Return [X, Y] of the center of cell containing provided text 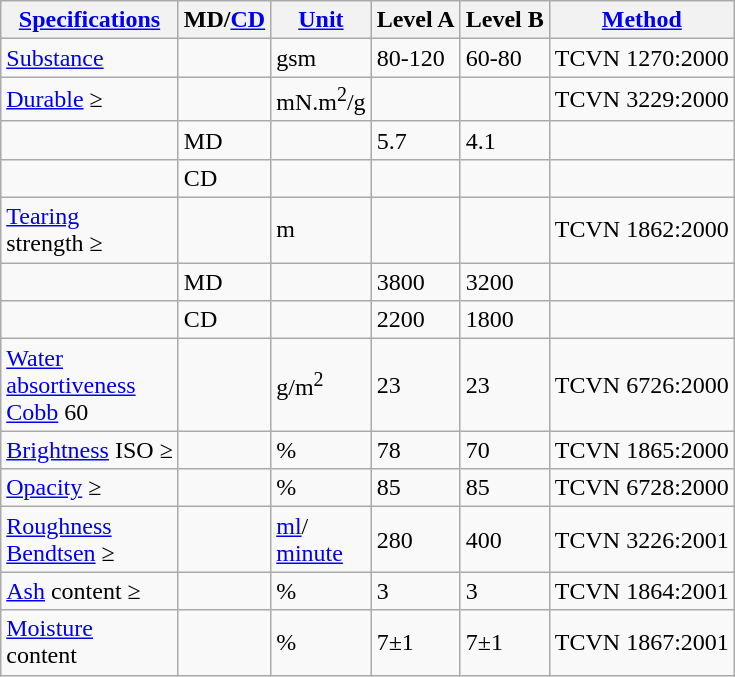
TCVN 1867:2001 [642, 642]
Tearing strength ≥ [90, 230]
Method [642, 20]
400 [504, 540]
TCVN 1865:2000 [642, 450]
TCVN 1862:2000 [642, 230]
3800 [416, 282]
70 [504, 450]
TCVN 6728:2000 [642, 488]
5.7 [416, 140]
ml/minute [321, 540]
TCVN 1864:2001 [642, 591]
1800 [504, 320]
TCVN 6726:2000 [642, 385]
TCVN 3226:2001 [642, 540]
g/m2 [321, 385]
Opacity ≥ [90, 488]
80-120 [416, 58]
TCVN 3229:2000 [642, 100]
m [321, 230]
gsm [321, 58]
Brightness ISO ≥ [90, 450]
Ash content ≥ [90, 591]
mN.m2/g [321, 100]
2200 [416, 320]
Substance [90, 58]
Moisture content [90, 642]
Roughness Bendtsen ≥ [90, 540]
4.1 [504, 140]
60-80 [504, 58]
TCVN 1270:2000 [642, 58]
Level A [416, 20]
Unit [321, 20]
Water absortiveness Cobb 60 [90, 385]
MD/CD [224, 20]
3200 [504, 282]
Durable ≥ [90, 100]
78 [416, 450]
Level B [504, 20]
280 [416, 540]
Specifications [90, 20]
